Search for the cell housing the specified text and yield its [X, Y] center coordinate. 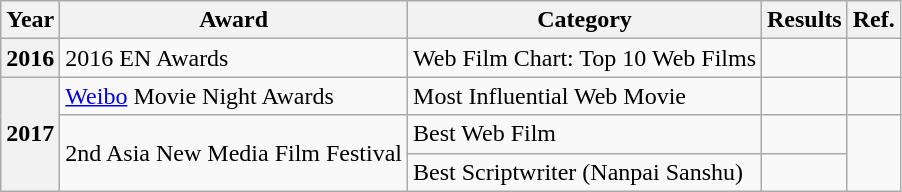
2nd Asia New Media Film Festival [234, 153]
2016 [30, 58]
Weibo Movie Night Awards [234, 96]
Ref. [874, 20]
Category [585, 20]
Web Film Chart: Top 10 Web Films [585, 58]
Best Web Film [585, 134]
Year [30, 20]
2016 EN Awards [234, 58]
Most Influential Web Movie [585, 96]
2017 [30, 134]
Award [234, 20]
Results [805, 20]
Best Scriptwriter (Nanpai Sanshu) [585, 172]
